Determine the (x, y) coordinate at the center of the cell enclosing the given text.  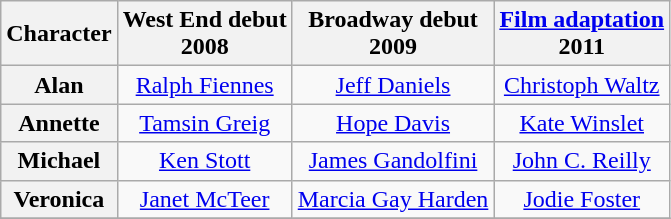
Michael (59, 161)
Veronica (59, 199)
Annette (59, 123)
Ken Stott (204, 161)
Christoph Waltz (582, 85)
Broadway debut 2009 (393, 34)
Janet McTeer (204, 199)
Alan (59, 85)
Film adaptation 2011 (582, 34)
Tamsin Greig (204, 123)
West End debut 2008 (204, 34)
Jodie Foster (582, 199)
Character (59, 34)
Marcia Gay Harden (393, 199)
Hope Davis (393, 123)
Ralph Fiennes (204, 85)
Jeff Daniels (393, 85)
Kate Winslet (582, 123)
James Gandolfini (393, 161)
John C. Reilly (582, 161)
